Extract the (X, Y) coordinate from the center of the cell holding the provided text.  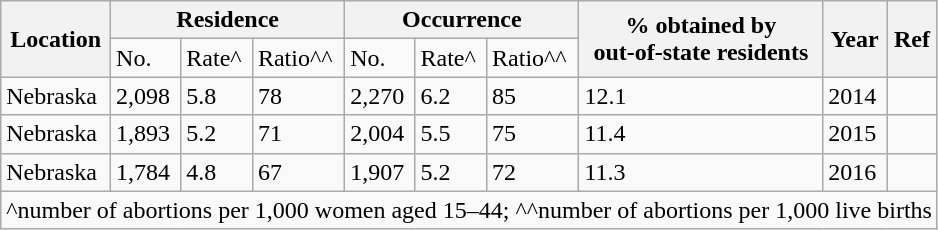
67 (298, 172)
2014 (855, 96)
2016 (855, 172)
2015 (855, 134)
5.5 (451, 134)
1,907 (380, 172)
Ref (912, 39)
85 (533, 96)
Residence (228, 20)
12.1 (701, 96)
11.4 (701, 134)
1,893 (146, 134)
Occurrence (462, 20)
6.2 (451, 96)
5.8 (217, 96)
Location (56, 39)
78 (298, 96)
72 (533, 172)
% obtained byout-of-state residents (701, 39)
11.3 (701, 172)
Year (855, 39)
2,004 (380, 134)
^number of abortions per 1,000 women aged 15–44; ^^number of abortions per 1,000 live births (470, 210)
71 (298, 134)
2,098 (146, 96)
2,270 (380, 96)
4.8 (217, 172)
1,784 (146, 172)
75 (533, 134)
